Find where the given text appears and provide that cell's center as (x, y) coordinate. 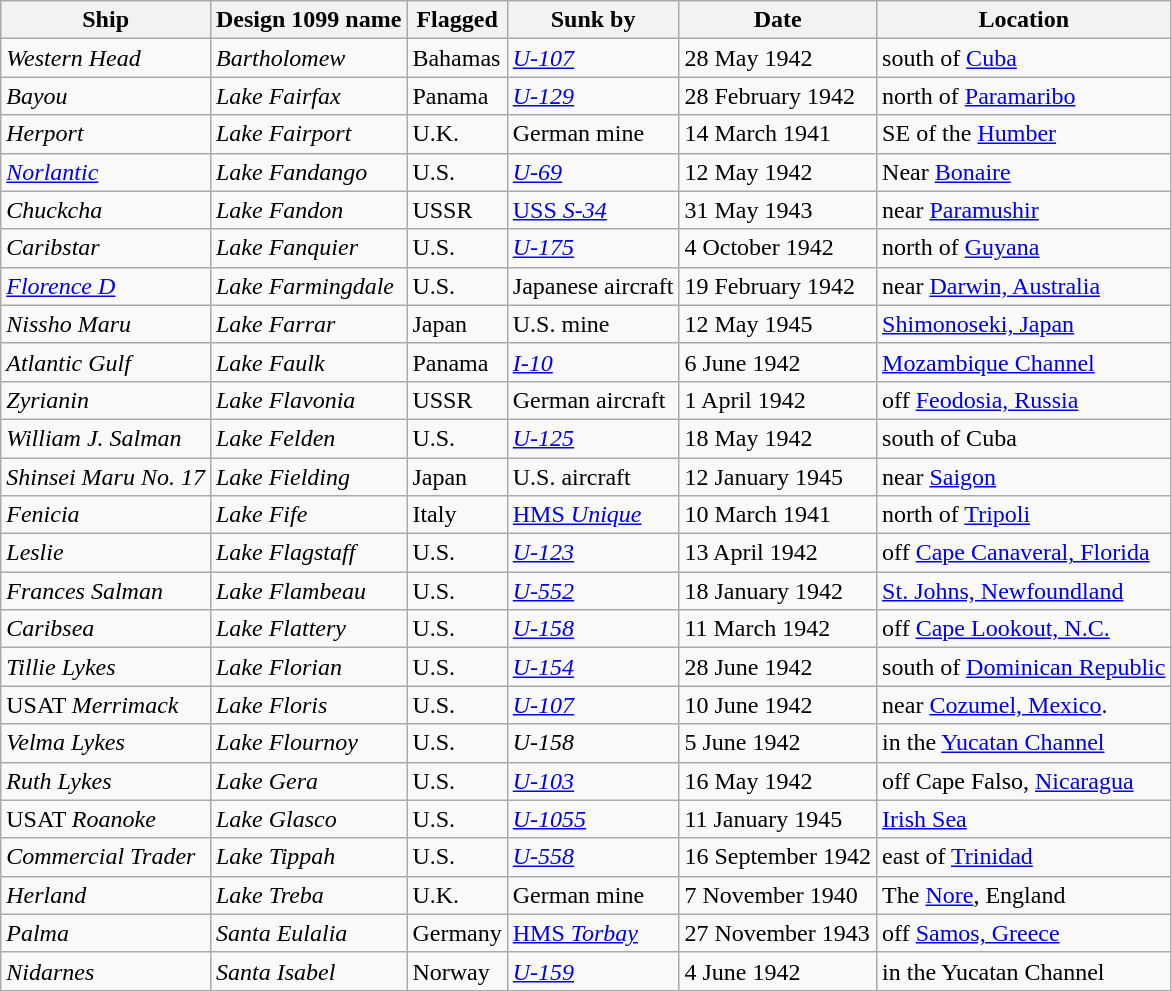
Mozambique Channel (1024, 362)
11 January 1945 (778, 819)
10 March 1941 (778, 515)
U-159 (593, 971)
Bahamas (457, 58)
USAT Merrimack (106, 705)
USS S-34 (593, 210)
Atlantic Gulf (106, 362)
U-69 (593, 172)
north of Paramaribo (1024, 96)
Bayou (106, 96)
Date (778, 20)
Lake Fife (308, 515)
Lake Flournoy (308, 743)
Lake Fanquier (308, 248)
16 May 1942 (778, 781)
Flagged (457, 20)
Lake Felden (308, 438)
Leslie (106, 553)
4 October 1942 (778, 248)
U-552 (593, 591)
Germany (457, 933)
Sunk by (593, 20)
Zyrianin (106, 400)
31 May 1943 (778, 210)
Norway (457, 971)
Florence D (106, 286)
Lake Fielding (308, 477)
14 March 1941 (778, 134)
27 November 1943 (778, 933)
Frances Salman (106, 591)
Norlantic (106, 172)
off Samos, Greece (1024, 933)
U-103 (593, 781)
7 November 1940 (778, 895)
10 June 1942 (778, 705)
Nissho Maru (106, 324)
north of Tripoli (1024, 515)
I-10 (593, 362)
Lake Tippah (308, 857)
Ship (106, 20)
Lake Flagstaff (308, 553)
19 February 1942 (778, 286)
U.S. aircraft (593, 477)
German aircraft (593, 400)
Lake Fandon (308, 210)
Italy (457, 515)
off Cape Falso, Nicaragua (1024, 781)
U-175 (593, 248)
Lake Fairfax (308, 96)
28 June 1942 (778, 667)
6 June 1942 (778, 362)
Lake Floris (308, 705)
12 January 1945 (778, 477)
Lake Gera (308, 781)
1 April 1942 (778, 400)
Santa Isabel (308, 971)
Herland (106, 895)
SE of the Humber (1024, 134)
Lake Flavonia (308, 400)
U.S. mine (593, 324)
Lake Treba (308, 895)
off Cape Canaveral, Florida (1024, 553)
Design 1099 name (308, 20)
Commercial Trader (106, 857)
Lake Farmingdale (308, 286)
28 February 1942 (778, 96)
Caribsea (106, 629)
Lake Fandango (308, 172)
U-1055 (593, 819)
St. Johns, Newfoundland (1024, 591)
12 May 1945 (778, 324)
5 June 1942 (778, 743)
Caribstar (106, 248)
Santa Eulalia (308, 933)
Fenicia (106, 515)
near Cozumel, Mexico. (1024, 705)
Lake Farrar (308, 324)
16 September 1942 (778, 857)
U-123 (593, 553)
south of Dominican Republic (1024, 667)
near Saigon (1024, 477)
William J. Salman (106, 438)
Lake Flambeau (308, 591)
USAT Roanoke (106, 819)
U-154 (593, 667)
Near Bonaire (1024, 172)
Lake Fairport (308, 134)
Velma Lykes (106, 743)
Japanese aircraft (593, 286)
Lake Flattery (308, 629)
near Darwin, Australia (1024, 286)
off Cape Lookout, N.C. (1024, 629)
east of Trinidad (1024, 857)
18 May 1942 (778, 438)
4 June 1942 (778, 971)
HMS Torbay (593, 933)
11 March 1942 (778, 629)
Tillie Lykes (106, 667)
Chuckcha (106, 210)
The Nore, England (1024, 895)
off Feodosia, Russia (1024, 400)
Lake Glasco (308, 819)
Western Head (106, 58)
Lake Florian (308, 667)
near Paramushir (1024, 210)
north of Guyana (1024, 248)
Palma (106, 933)
Ruth Lykes (106, 781)
Nidarnes (106, 971)
Irish Sea (1024, 819)
18 January 1942 (778, 591)
Shinsei Maru No. 17 (106, 477)
U-125 (593, 438)
12 May 1942 (778, 172)
Herport (106, 134)
Lake Faulk (308, 362)
U-558 (593, 857)
U-129 (593, 96)
13 April 1942 (778, 553)
Shimonoseki, Japan (1024, 324)
Location (1024, 20)
Bartholomew (308, 58)
HMS Unique (593, 515)
28 May 1942 (778, 58)
